For the text-containing cell, return its midpoint in (x, y) coordinate format. 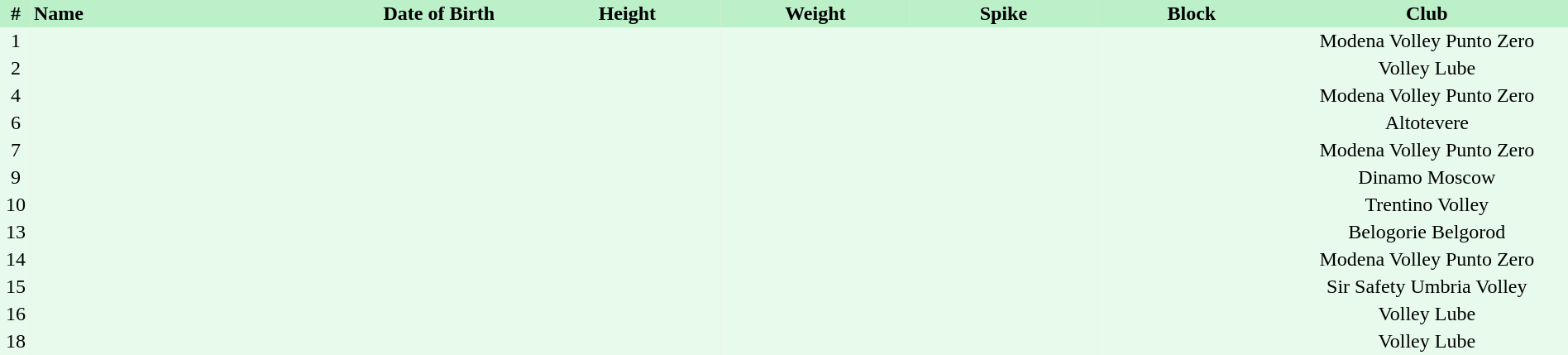
1 (16, 41)
13 (16, 232)
7 (16, 151)
Sir Safety Umbria Volley (1427, 286)
14 (16, 260)
18 (16, 341)
# (16, 13)
2 (16, 68)
Weight (815, 13)
Club (1427, 13)
Spike (1004, 13)
Altotevere (1427, 122)
9 (16, 177)
Dinamo Moscow (1427, 177)
10 (16, 205)
4 (16, 96)
Block (1192, 13)
Name (189, 13)
6 (16, 122)
Height (628, 13)
Belogorie Belgorod (1427, 232)
Date of Birth (439, 13)
16 (16, 314)
Trentino Volley (1427, 205)
15 (16, 286)
